Find where the given text appears and provide that cell's center as [X, Y] coordinate. 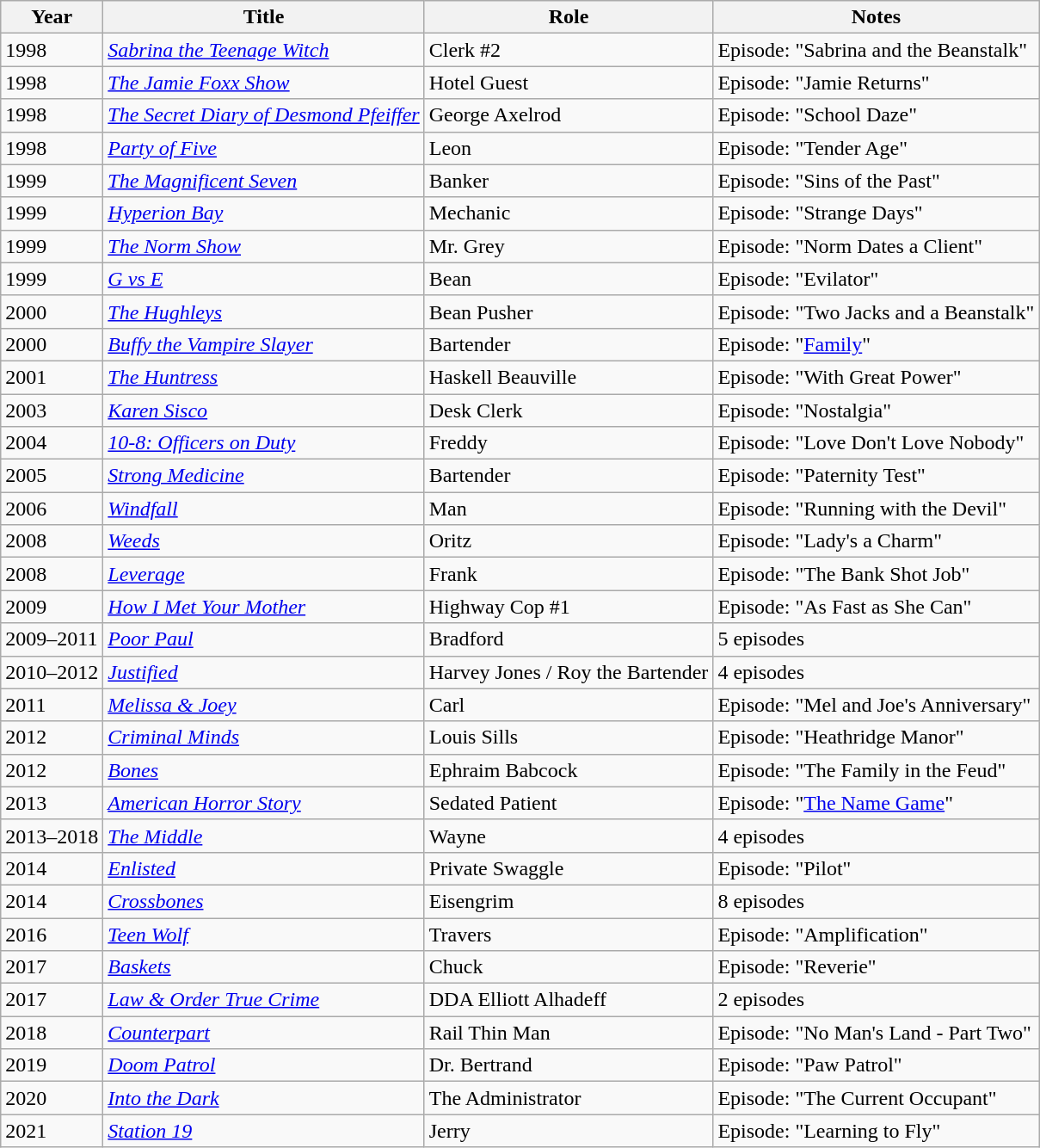
Title [263, 17]
2010–2012 [52, 672]
Private Swaggle [569, 868]
5 episodes [876, 639]
Episode: "The Current Occupant" [876, 1098]
2004 [52, 443]
The Jamie Foxx Show [263, 83]
Doom Patrol [263, 1065]
Episode: "The Name Game" [876, 803]
Year [52, 17]
Episode: "School Daze" [876, 115]
2013 [52, 803]
Episode: "Learning to Fly" [876, 1131]
George Axelrod [569, 115]
Jerry [569, 1131]
Episode: "Nostalgia" [876, 410]
Notes [876, 17]
Bradford [569, 639]
2016 [52, 934]
Freddy [569, 443]
How I Met Your Mother [263, 607]
Man [569, 509]
Bean [569, 279]
2018 [52, 1033]
Harvey Jones / Roy the Bartender [569, 672]
Episode: "Amplification" [876, 934]
Episode: "Pilot" [876, 868]
2009 [52, 607]
8 episodes [876, 901]
Criminal Minds [263, 738]
2006 [52, 509]
2005 [52, 476]
Ephraim Babcock [569, 770]
2019 [52, 1065]
Episode: "As Fast as She Can" [876, 607]
Episode: "Family" [876, 344]
Strong Medicine [263, 476]
The Huntress [263, 377]
Episode: "Paternity Test" [876, 476]
2003 [52, 410]
Station 19 [263, 1131]
G vs E [263, 279]
Justified [263, 672]
Mechanic [569, 213]
2011 [52, 705]
Episode: "With Great Power" [876, 377]
Episode: "Love Don't Love Nobody" [876, 443]
Oritz [569, 541]
Episode: "Reverie" [876, 967]
Enlisted [263, 868]
The Norm Show [263, 246]
The Administrator [569, 1098]
Dr. Bertrand [569, 1065]
Karen Sisco [263, 410]
Episode: "Paw Patrol" [876, 1065]
Highway Cop #1 [569, 607]
2013–2018 [52, 836]
Episode: "Lady's a Charm" [876, 541]
Episode: "Norm Dates a Client" [876, 246]
American Horror Story [263, 803]
2 episodes [876, 1000]
The Magnificent Seven [263, 181]
Role [569, 17]
Frank [569, 574]
Leverage [263, 574]
Episode: "Mel and Joe's Anniversary" [876, 705]
2001 [52, 377]
Episode: "The Family in the Feud" [876, 770]
Windfall [263, 509]
Louis Sills [569, 738]
Counterpart [263, 1033]
Poor Paul [263, 639]
Episode: "Jamie Returns" [876, 83]
The Secret Diary of Desmond Pfeiffer [263, 115]
Teen Wolf [263, 934]
Melissa & Joey [263, 705]
Episode: "Strange Days" [876, 213]
Episode: "Evilator" [876, 279]
Episode: "Tender Age" [876, 148]
Episode: "Two Jacks and a Beanstalk" [876, 312]
Law & Order True Crime [263, 1000]
Episode: "No Man's Land - Part Two" [876, 1033]
Sabrina the Teenage Witch [263, 50]
Crossbones [263, 901]
Hotel Guest [569, 83]
Bean Pusher [569, 312]
DDA Elliott Alhadeff [569, 1000]
The Middle [263, 836]
Mr. Grey [569, 246]
Clerk #2 [569, 50]
2021 [52, 1131]
Wayne [569, 836]
Episode: "Running with the Devil" [876, 509]
Carl [569, 705]
Baskets [263, 967]
10-8: Officers on Duty [263, 443]
Chuck [569, 967]
Travers [569, 934]
Episode: "The Bank Shot Job" [876, 574]
Hyperion Bay [263, 213]
Weeds [263, 541]
The Hughleys [263, 312]
Banker [569, 181]
Episode: "Sabrina and the Beanstalk" [876, 50]
Episode: "Sins of the Past" [876, 181]
2020 [52, 1098]
Eisengrim [569, 901]
Into the Dark [263, 1098]
Party of Five [263, 148]
Rail Thin Man [569, 1033]
Episode: "Heathridge Manor" [876, 738]
Desk Clerk [569, 410]
Sedated Patient [569, 803]
Haskell Beauville [569, 377]
2009–2011 [52, 639]
Bones [263, 770]
Buffy the Vampire Slayer [263, 344]
Leon [569, 148]
